Capture the cell that displays the provided text and extract its (X, Y) central coordinate. 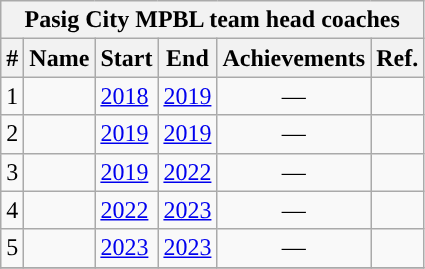
End (188, 58)
3 (12, 172)
Name (60, 58)
4 (12, 210)
1 (12, 96)
Ref. (398, 58)
2018 (126, 96)
2 (12, 134)
Start (126, 58)
Pasig City MPBL team head coaches (212, 20)
5 (12, 248)
Achievements (294, 58)
# (12, 58)
